Capture the cell that displays the provided text and extract its (x, y) central coordinate. 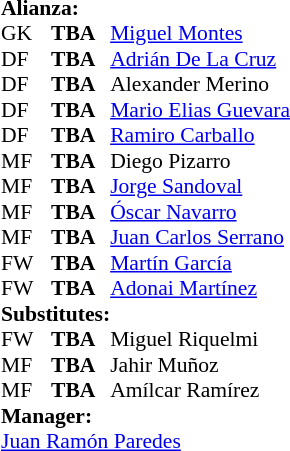
Adonai Martínez (200, 289)
Óscar Navarro (200, 212)
Ramiro Carballo (200, 135)
Substitutes: (56, 314)
Manager: (146, 416)
Adrián De La Cruz (200, 59)
Alexander Merino (200, 85)
Mario Elias Guevara (200, 110)
Martín García (200, 263)
Miguel Riquelmi (200, 339)
Diego Pizarro (200, 161)
GK (26, 33)
Jorge Sandoval (200, 187)
Amílcar Ramírez (200, 391)
Jahir Muñoz (200, 365)
Miguel Montes (200, 33)
Juan Carlos Serrano (200, 237)
